Extract the [X, Y] coordinate from the center of the cell holding the provided text.  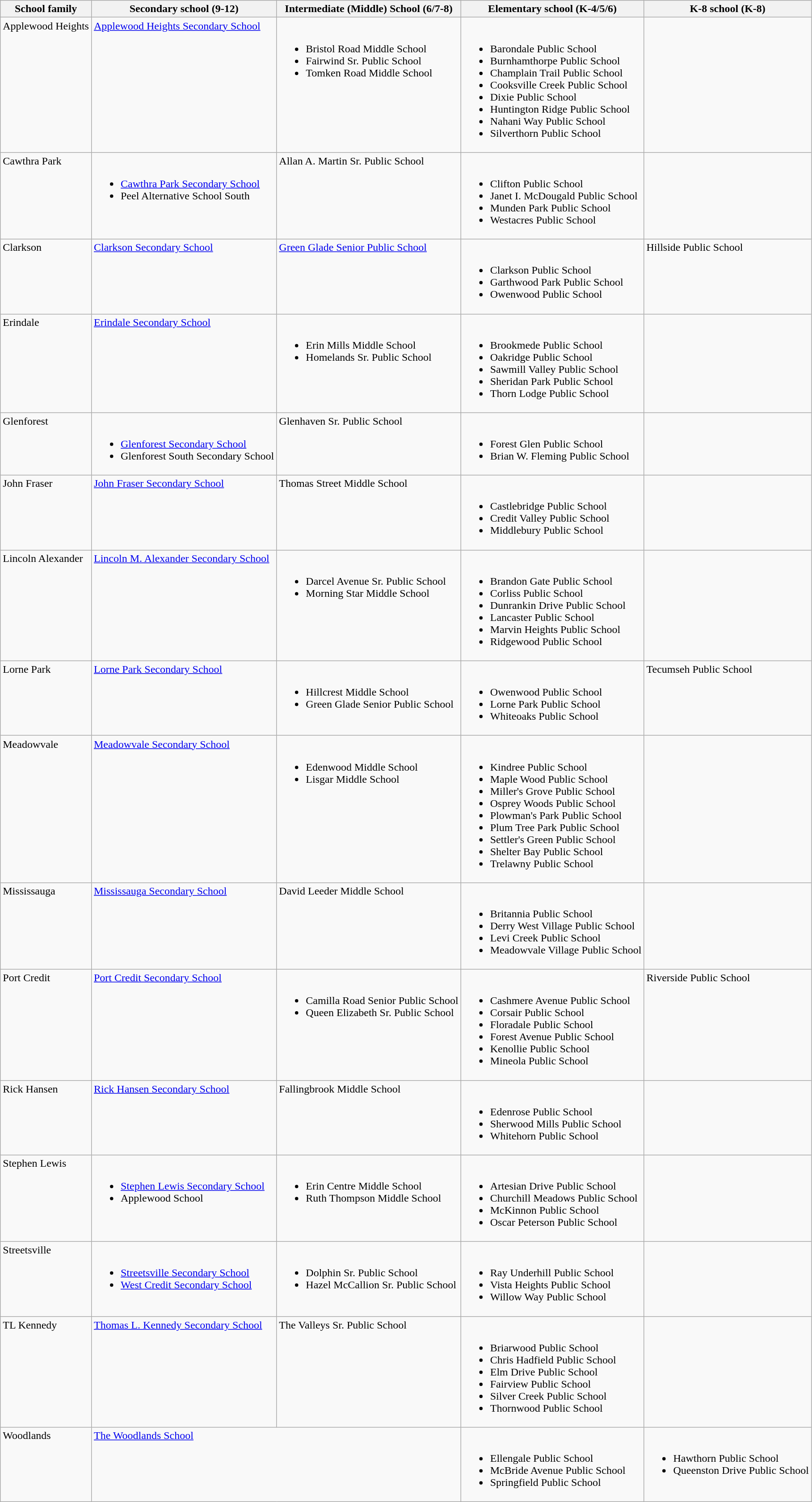
Secondary school (9-12) [184, 9]
School family [46, 9]
The Woodlands School [276, 1464]
TL Kennedy [46, 1372]
Lincoln Alexander [46, 605]
Glenhaven Sr. Public School [369, 444]
Thomas L. Kennedy Secondary School [184, 1372]
Woodlands [46, 1464]
Hillside Public School [728, 276]
Erindale [46, 363]
Glenforest [46, 444]
Rick Hansen Secondary School [184, 1118]
Dolphin Sr. Public SchoolHazel McCallion Sr. Public School [369, 1279]
The Valleys Sr. Public School [369, 1372]
Lincoln M. Alexander Secondary School [184, 605]
Clarkson [46, 276]
Forest Glen Public SchoolBrian W. Fleming Public School [552, 444]
Allan A. Martin Sr. Public School [369, 196]
Cawthra Park Secondary SchoolPeel Alternative School South [184, 196]
Erindale Secondary School [184, 363]
Ray Underhill Public SchoolVista Heights Public SchoolWillow Way Public School [552, 1279]
Darcel Avenue Sr. Public SchoolMorning Star Middle School [369, 605]
Erin Mills Middle SchoolHomelands Sr. Public School [369, 363]
Artesian Drive Public SchoolChurchill Meadows Public SchoolMcKinnon Public SchoolOscar Peterson Public School [552, 1198]
Applewood Heights [46, 85]
Mississauga Secondary School [184, 926]
Clarkson Secondary School [184, 276]
Lorne Park Secondary School [184, 698]
Cawthra Park [46, 196]
K-8 school (K-8) [728, 9]
Owenwood Public SchoolLorne Park Public SchoolWhiteoaks Public School [552, 698]
Green Glade Senior Public School [369, 276]
Ellengale Public SchoolMcBride Avenue Public SchoolSpringfield Public School [552, 1464]
Clarkson Public SchoolGarthwood Park Public SchoolOwenwood Public School [552, 276]
Lorne Park [46, 698]
Thomas Street Middle School [369, 512]
Britannia Public SchoolDerry West Village Public SchoolLevi Creek Public SchoolMeadowvale Village Public School [552, 926]
Port Credit [46, 1025]
Streetsville Secondary SchoolWest Credit Secondary School [184, 1279]
Rick Hansen [46, 1118]
Meadowvale Secondary School [184, 809]
Fallingbrook Middle School [369, 1118]
Streetsville [46, 1279]
Tecumseh Public School [728, 698]
Elementary school (K-4/5/6) [552, 9]
Port Credit Secondary School [184, 1025]
Edenrose Public SchoolSherwood Mills Public SchoolWhitehorn Public School [552, 1118]
Bristol Road Middle SchoolFairwind Sr. Public SchoolTomken Road Middle School [369, 85]
John Fraser Secondary School [184, 512]
Cashmere Avenue Public SchoolCorsair Public SchoolFloradale Public SchoolForest Avenue Public SchoolKenollie Public SchoolMineola Public School [552, 1025]
John Fraser [46, 512]
Hawthorn Public SchoolQueenston Drive Public School [728, 1464]
Hillcrest Middle SchoolGreen Glade Senior Public School [369, 698]
Erin Centre Middle SchoolRuth Thompson Middle School [369, 1198]
Camilla Road Senior Public SchoolQueen Elizabeth Sr. Public School [369, 1025]
Mississauga [46, 926]
David Leeder Middle School [369, 926]
Castlebridge Public SchoolCredit Valley Public SchoolMiddlebury Public School [552, 512]
Brookmede Public SchoolOakridge Public SchoolSawmill Valley Public SchoolSheridan Park Public SchoolThorn Lodge Public School [552, 363]
Stephen Lewis [46, 1198]
Riverside Public School [728, 1025]
Applewood Heights Secondary School [184, 85]
Briarwood Public SchoolChris Hadfield Public SchoolElm Drive Public SchoolFairview Public SchoolSilver Creek Public SchoolThornwood Public School [552, 1372]
Stephen Lewis Secondary SchoolApplewood School [184, 1198]
Intermediate (Middle) School (6/7-8) [369, 9]
Glenforest Secondary SchoolGlenforest South Secondary School [184, 444]
Meadowvale [46, 809]
Clifton Public SchoolJanet I. McDougald Public SchoolMunden Park Public SchoolWestacres Public School [552, 196]
Edenwood Middle SchoolLisgar Middle School [369, 809]
